For the text-containing cell, return its midpoint in (x, y) coordinate format. 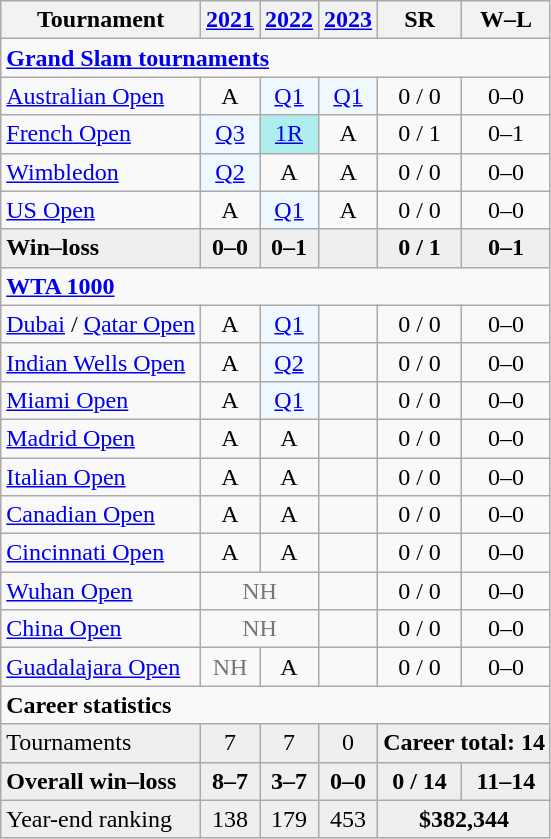
Grand Slam tournaments (276, 58)
2023 (348, 20)
8–7 (230, 781)
0 / 14 (420, 781)
0 (348, 743)
WTA 1000 (276, 286)
11–14 (506, 781)
Overall win–loss (101, 781)
Q3 (230, 134)
Australian Open (101, 96)
2022 (290, 20)
179 (290, 819)
1R (290, 134)
Win–loss (101, 248)
Year-end ranking (101, 819)
Italian Open (101, 477)
Indian Wells Open (101, 362)
Wimbledon (101, 172)
Guadalajara Open (101, 667)
Miami Open (101, 400)
China Open (101, 629)
Tournament (101, 20)
Career statistics (276, 705)
Madrid Open (101, 438)
138 (230, 819)
US Open (101, 210)
Career total: 14 (464, 743)
$382,344 (464, 819)
2021 (230, 20)
Dubai / Qatar Open (101, 324)
W–L (506, 20)
3–7 (290, 781)
Cincinnati Open (101, 553)
Tournaments (101, 743)
Canadian Open (101, 515)
SR (420, 20)
453 (348, 819)
French Open (101, 134)
Wuhan Open (101, 591)
